Detect which cell encompasses the target text, then output its (X, Y) center coordinate. 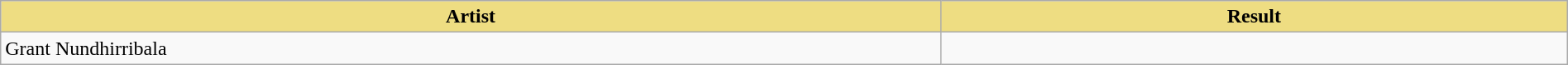
Grant Nundhirribala (471, 48)
Result (1254, 17)
Artist (471, 17)
